Identify which cell holds the provided text, then report its (X, Y) central coordinate. 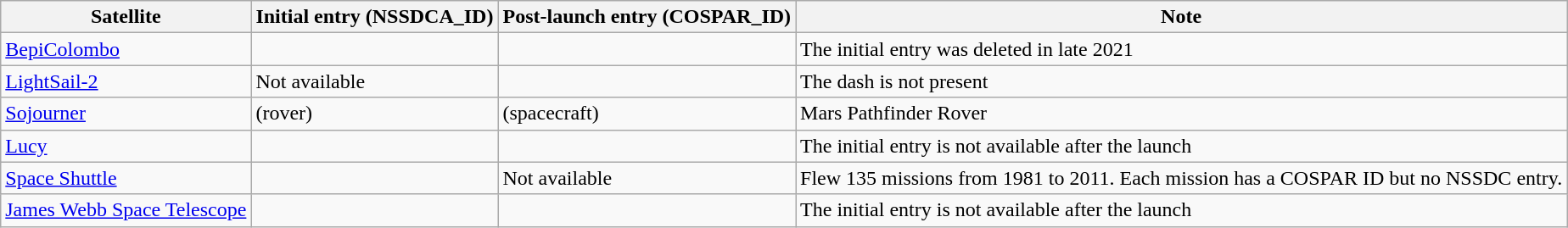
Post-launch entry (COSPAR_ID) (647, 17)
James Webb Space Telescope (126, 210)
The dash is not present (1181, 81)
Flew 135 missions from 1981 to 2011. Each mission has a COSPAR ID but no NSSDC entry. (1181, 178)
BepiColombo (126, 49)
Lucy (126, 146)
LightSail-2 (126, 81)
(rover) (375, 114)
Space Shuttle (126, 178)
Note (1181, 17)
Initial entry (NSSDCA_ID) (375, 17)
Sojourner (126, 114)
Satellite (126, 17)
Mars Pathfinder Rover (1181, 114)
The initial entry was deleted in late 2021 (1181, 49)
(spacecraft) (647, 114)
